Find where the given text appears and provide that cell's center as [X, Y] coordinate. 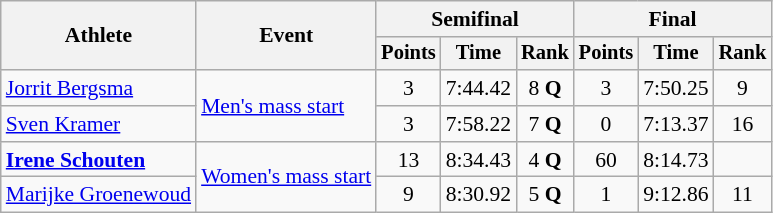
60 [606, 160]
11 [743, 195]
8:34.43 [478, 160]
13 [408, 160]
0 [606, 124]
8:30.92 [478, 195]
16 [743, 124]
5 Q [545, 195]
8:14.73 [676, 160]
7:13.37 [676, 124]
Sven Kramer [98, 124]
9:12.86 [676, 195]
4 Q [545, 160]
Women's mass start [286, 178]
8 Q [545, 88]
Athlete [98, 36]
1 [606, 195]
Final [672, 19]
7 Q [545, 124]
Event [286, 36]
7:50.25 [676, 88]
Men's mass start [286, 106]
Jorrit Bergsma [98, 88]
7:58.22 [478, 124]
Irene Schouten [98, 160]
Marijke Groenewoud [98, 195]
Semifinal [474, 19]
7:44.42 [478, 88]
